Pinpoint the cell where the given text exists, returning its (x, y) midpoint coordinate. 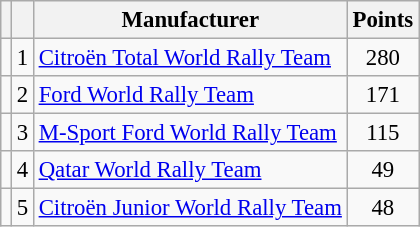
4 (22, 170)
Ford World Rally Team (190, 95)
280 (382, 58)
115 (382, 133)
Citroën Total World Rally Team (190, 58)
49 (382, 170)
Points (382, 20)
48 (382, 208)
1 (22, 58)
3 (22, 133)
Manufacturer (190, 20)
171 (382, 95)
5 (22, 208)
Qatar World Rally Team (190, 170)
Citroën Junior World Rally Team (190, 208)
2 (22, 95)
M-Sport Ford World Rally Team (190, 133)
